Extract the (x, y) coordinate from the center of the cell holding the provided text.  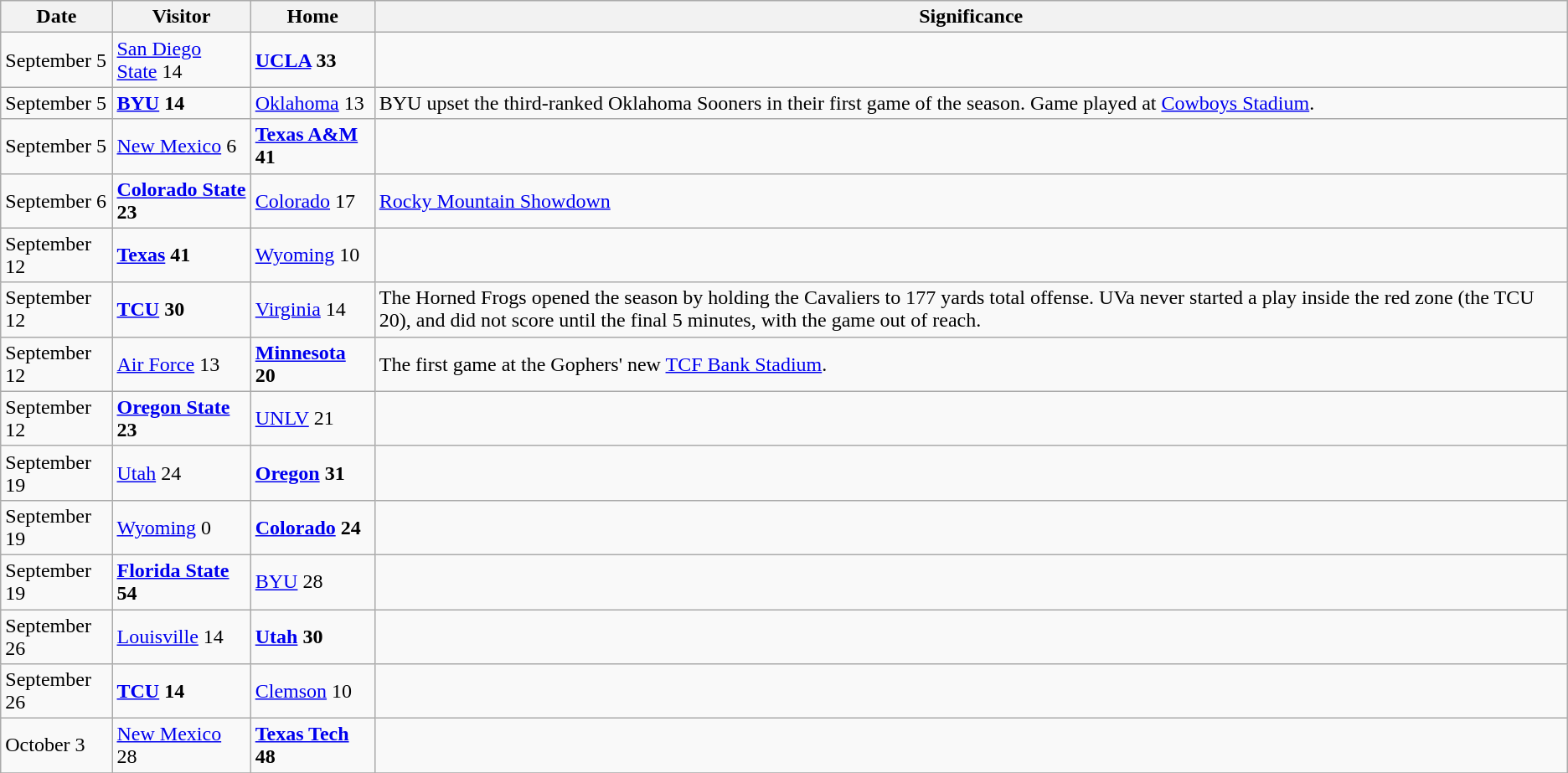
Colorado 17 (312, 201)
BYU upset the third-ranked Oklahoma Sooners in their first game of the season. Game played at Cowboys Stadium. (971, 103)
Significance (971, 17)
Texas A&M 41 (312, 146)
October 3 (57, 745)
TCU 30 (181, 310)
UCLA 33 (312, 60)
Wyoming 10 (312, 255)
Oregon 31 (312, 472)
Rocky Mountain Showdown (971, 201)
September 6 (57, 201)
Clemson 10 (312, 692)
Louisville 14 (181, 636)
Texas 41 (181, 255)
UNLV 21 (312, 419)
New Mexico 6 (181, 146)
Colorado 24 (312, 528)
Colorado State 23 (181, 201)
Visitor (181, 17)
Wyoming 0 (181, 528)
Air Force 13 (181, 363)
Florida State 54 (181, 581)
Virginia 14 (312, 310)
San Diego State 14 (181, 60)
Utah 24 (181, 472)
Utah 30 (312, 636)
TCU 14 (181, 692)
Date (57, 17)
Minnesota 20 (312, 363)
BYU 28 (312, 581)
The first game at the Gophers' new TCF Bank Stadium. (971, 363)
BYU 14 (181, 103)
Oklahoma 13 (312, 103)
Texas Tech 48 (312, 745)
Oregon State 23 (181, 419)
Home (312, 17)
New Mexico 28 (181, 745)
